Scan for the cell matching the given text and deliver its (x, y) coordinate at center. 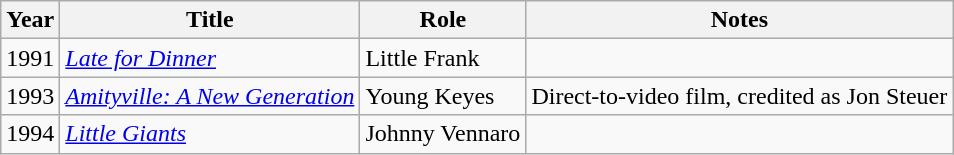
Late for Dinner (210, 58)
Direct-to-video film, credited as Jon Steuer (740, 96)
1994 (30, 134)
Young Keyes (443, 96)
1991 (30, 58)
Johnny Vennaro (443, 134)
Title (210, 20)
Amityville: A New Generation (210, 96)
Role (443, 20)
Little Frank (443, 58)
Little Giants (210, 134)
1993 (30, 96)
Year (30, 20)
Notes (740, 20)
